Identify which cell holds the provided text, then report its [X, Y] central coordinate. 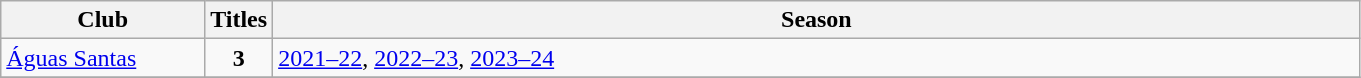
3 [239, 58]
2021–22, 2022–23, 2023–24 [817, 58]
Águas Santas [103, 58]
Club [103, 20]
Season [817, 20]
Titles [239, 20]
